Identify which cell holds the provided text, then report its [x, y] central coordinate. 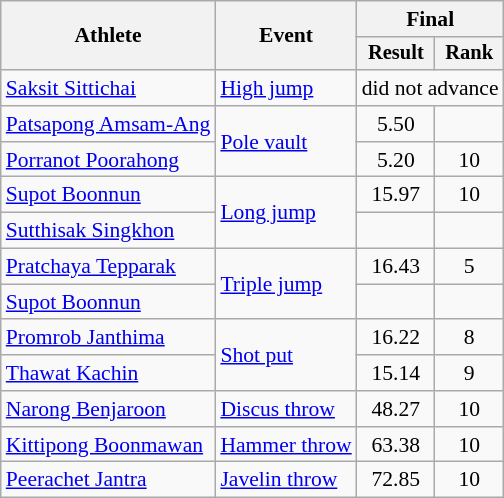
Kittipong Boonmawan [108, 445]
Porranot Poorahong [108, 160]
5 [470, 267]
Narong Benjaroon [108, 409]
Athlete [108, 36]
15.14 [396, 373]
Saksit Sittichai [108, 88]
Result [396, 54]
8 [470, 338]
Triple jump [286, 284]
Pole vault [286, 142]
72.85 [396, 480]
Thawat Kachin [108, 373]
5.50 [396, 124]
15.97 [396, 195]
Event [286, 36]
Patsapong Amsam-Ang [108, 124]
Hammer throw [286, 445]
did not advance [430, 88]
Pratchaya Tepparak [108, 267]
High jump [286, 88]
Shot put [286, 356]
Long jump [286, 212]
Javelin throw [286, 480]
5.20 [396, 160]
63.38 [396, 445]
Final [430, 19]
16.43 [396, 267]
Rank [470, 54]
Promrob Janthima [108, 338]
9 [470, 373]
48.27 [396, 409]
Discus throw [286, 409]
16.22 [396, 338]
Sutthisak Singkhon [108, 231]
Peerachet Jantra [108, 480]
